From the cell containing the given text, extract its center point as (X, Y) coordinate. 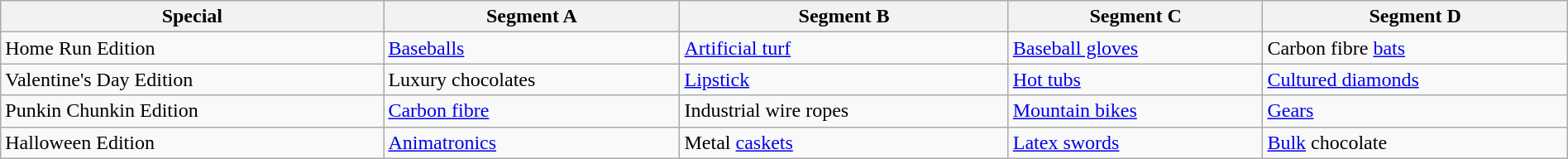
Carbon fibre bats (1415, 48)
Special (192, 17)
Baseball gloves (1135, 48)
Hot tubs (1135, 79)
Segment C (1135, 17)
Halloween Edition (192, 142)
Home Run Edition (192, 48)
Baseballs (532, 48)
Animatronics (532, 142)
Segment B (844, 17)
Mountain bikes (1135, 111)
Industrial wire ropes (844, 111)
Artificial turf (844, 48)
Bulk chocolate (1415, 142)
Cultured diamonds (1415, 79)
Segment D (1415, 17)
Punkin Chunkin Edition (192, 111)
Lipstick (844, 79)
Metal caskets (844, 142)
Valentine's Day Edition (192, 79)
Luxury chocolates (532, 79)
Segment A (532, 17)
Latex swords (1135, 142)
Gears (1415, 111)
Carbon fibre (532, 111)
